Find where the given text appears and provide that cell's center as (x, y) coordinate. 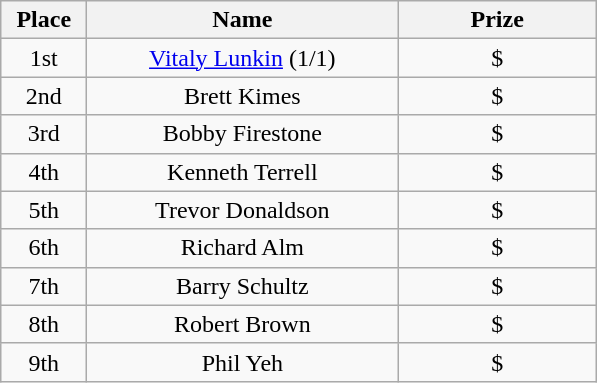
Robert Brown (242, 324)
5th (44, 210)
Place (44, 20)
Bobby Firestone (242, 134)
6th (44, 248)
2nd (44, 96)
Brett Kimes (242, 96)
Trevor Donaldson (242, 210)
3rd (44, 134)
Prize (498, 20)
Kenneth Terrell (242, 172)
8th (44, 324)
Barry Schultz (242, 286)
7th (44, 286)
Vitaly Lunkin (1/1) (242, 58)
4th (44, 172)
1st (44, 58)
9th (44, 362)
Name (242, 20)
Phil Yeh (242, 362)
Richard Alm (242, 248)
